Detect which cell encompasses the target text, then output its (x, y) center coordinate. 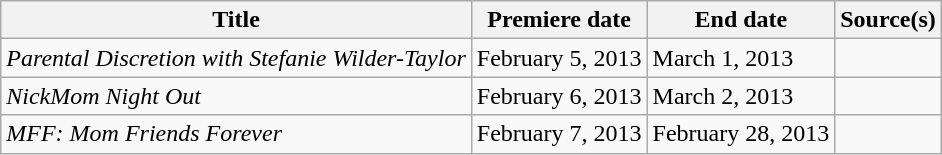
Source(s) (888, 20)
MFF: Mom Friends Forever (236, 134)
Premiere date (559, 20)
Title (236, 20)
February 28, 2013 (741, 134)
March 1, 2013 (741, 58)
NickMom Night Out (236, 96)
Parental Discretion with Stefanie Wilder-Taylor (236, 58)
March 2, 2013 (741, 96)
February 7, 2013 (559, 134)
February 6, 2013 (559, 96)
February 5, 2013 (559, 58)
End date (741, 20)
